For the text-containing cell, return its midpoint in (X, Y) coordinate format. 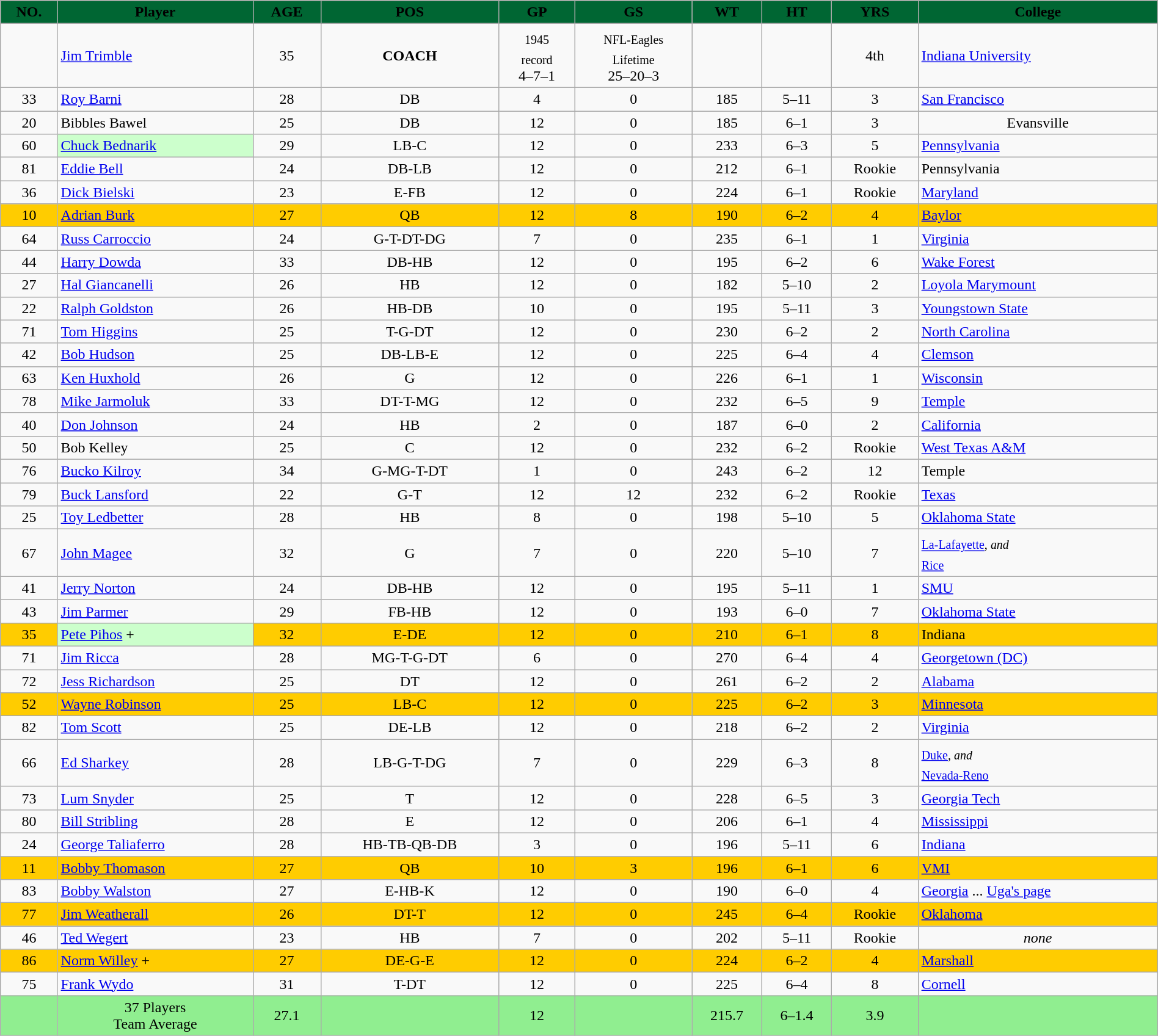
245 (727, 915)
AGE (287, 12)
GS (634, 12)
Loyola Marymount (1038, 285)
Toy Ledbetter (155, 518)
T-G-DT (409, 331)
Chuck Bednarik (155, 146)
Wake Forest (1038, 262)
Bibbles Bawel (155, 123)
POS (409, 12)
West Texas A&M (1038, 447)
Dick Bielski (155, 192)
212 (727, 169)
NFL-Eagles Lifetime25–20–3 (634, 56)
Jerry Norton (155, 588)
Indiana University (1038, 56)
COACH (409, 56)
86 (29, 961)
WT (727, 12)
California (1038, 424)
52 (29, 705)
4th (875, 56)
Clemson (1038, 355)
67 (29, 553)
34 (287, 471)
John Magee (155, 553)
Adrian Burk (155, 216)
Player (155, 12)
27.1 (287, 1016)
79 (29, 494)
Harry Dowda (155, 262)
80 (29, 821)
63 (29, 378)
77 (29, 915)
43 (29, 611)
Maryland (1038, 192)
College (1038, 12)
11 (29, 868)
42 (29, 355)
DE-LB (409, 728)
Texas (1038, 494)
66 (29, 763)
E-DE (409, 634)
FB-HB (409, 611)
Youngstown State (1038, 308)
78 (29, 401)
215.7 (727, 1016)
Ken Huxhold (155, 378)
DT-T-MG (409, 401)
LB-G-T-DG (409, 763)
220 (727, 553)
Wisconsin (1038, 378)
T (409, 798)
G-T (409, 494)
Norm Willey + (155, 961)
3.9 (875, 1016)
Evansville (1038, 123)
YRS (875, 12)
40 (29, 424)
243 (727, 471)
44 (29, 262)
none (1038, 938)
Tom Higgins (155, 331)
228 (727, 798)
226 (727, 378)
Mike Jarmoluk (155, 401)
81 (29, 169)
Ed Sharkey (155, 763)
Jim Parmer (155, 611)
50 (29, 447)
George Taliaferro (155, 844)
Frank Wydo (155, 984)
Marshall (1038, 961)
218 (727, 728)
Georgia ... Uga's page (1038, 891)
72 (29, 681)
Jim Trimble (155, 56)
SMU (1038, 588)
182 (727, 285)
VMI (1038, 868)
187 (727, 424)
DT-T (409, 915)
Ted Wegert (155, 938)
9 (875, 401)
193 (727, 611)
HT (796, 12)
Ralph Goldston (155, 308)
Pete Pihos + (155, 634)
36 (29, 192)
1945 record4–7–1 (537, 56)
233 (727, 146)
230 (727, 331)
E (409, 821)
GP (537, 12)
Alabama (1038, 681)
210 (727, 634)
DB-LB-E (409, 355)
G-T-DT-DG (409, 239)
6–1.4 (796, 1016)
Jim Weatherall (155, 915)
La-Lafayette, and Rice (1038, 553)
G-MG-T-DT (409, 471)
76 (29, 471)
E-FB (409, 192)
Russ Carroccio (155, 239)
73 (29, 798)
41 (29, 588)
C (409, 447)
NO. (29, 12)
San Francisco (1038, 99)
Mississippi (1038, 821)
Georgia Tech (1038, 798)
HB-DB (409, 308)
Bill Stribling (155, 821)
Hal Giancanelli (155, 285)
198 (727, 518)
Bobby Thomason (155, 868)
DE-G-E (409, 961)
60 (29, 146)
E-HB-K (409, 891)
20 (29, 123)
Minnesota (1038, 705)
T-DT (409, 984)
Lum Snyder (155, 798)
64 (29, 239)
Bob Hudson (155, 355)
46 (29, 938)
31 (287, 984)
HB-TB-QB-DB (409, 844)
206 (727, 821)
75 (29, 984)
82 (29, 728)
Buck Lansford (155, 494)
Eddie Bell (155, 169)
83 (29, 891)
MG-T-G-DT (409, 657)
Oklahoma (1038, 915)
202 (727, 938)
Jim Ricca (155, 657)
Jess Richardson (155, 681)
Cornell (1038, 984)
229 (727, 763)
Bob Kelley (155, 447)
DB-LB (409, 169)
235 (727, 239)
270 (727, 657)
Tom Scott (155, 728)
Baylor (1038, 216)
Wayne Robinson (155, 705)
37 Players Team Average (155, 1016)
Don Johnson (155, 424)
Roy Barni (155, 99)
261 (727, 681)
Duke, andNevada-Reno (1038, 763)
North Carolina (1038, 331)
DT (409, 681)
Georgetown (DC) (1038, 657)
Bucko Kilroy (155, 471)
Bobby Walston (155, 891)
